Pinpoint the cell where the given text exists, returning its (x, y) midpoint coordinate. 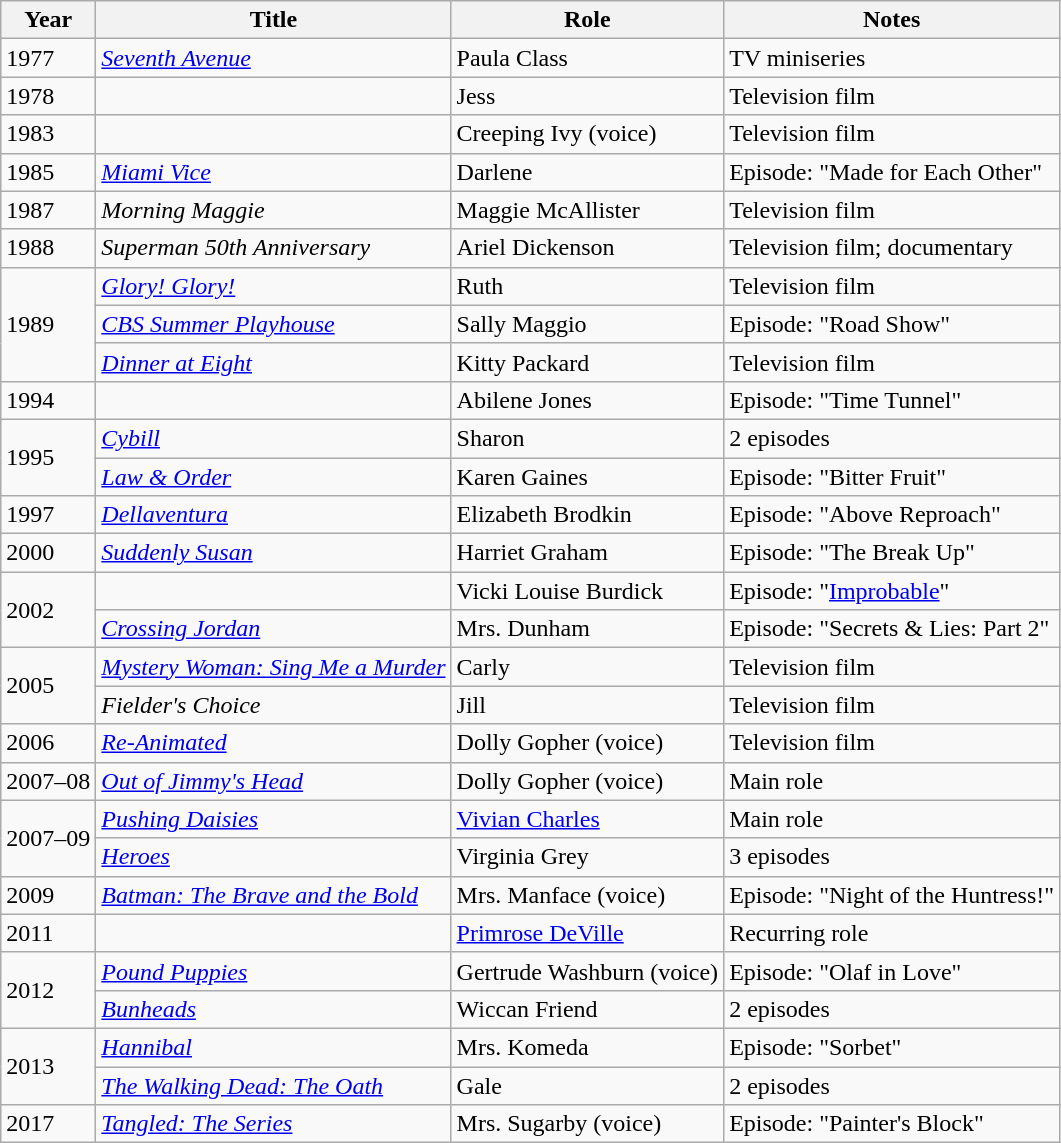
Suddenly Susan (274, 553)
2011 (48, 933)
1988 (48, 248)
Vicki Louise Burdick (588, 591)
1997 (48, 515)
Mrs. Dunham (588, 629)
Wiccan Friend (588, 1009)
Virginia Grey (588, 857)
Tangled: The Series (274, 1124)
2017 (48, 1124)
Dinner at Eight (274, 362)
1978 (48, 96)
Miami Vice (274, 172)
Sharon (588, 438)
Television film; documentary (892, 248)
CBS Summer Playhouse (274, 324)
Ruth (588, 286)
Episode: "Night of the Huntress!" (892, 895)
Crossing Jordan (274, 629)
3 episodes (892, 857)
Law & Order (274, 477)
Primrose DeVille (588, 933)
Abilene Jones (588, 400)
Recurring role (892, 933)
Ariel Dickenson (588, 248)
Dellaventura (274, 515)
Kitty Packard (588, 362)
1977 (48, 58)
2002 (48, 610)
Mrs. Komeda (588, 1047)
Karen Gaines (588, 477)
1994 (48, 400)
2012 (48, 990)
Glory! Glory! (274, 286)
Gertrude Washburn (voice) (588, 971)
Mrs. Sugarby (voice) (588, 1124)
Year (48, 20)
Maggie McAllister (588, 210)
Vivian Charles (588, 819)
Carly (588, 667)
Re-Animated (274, 743)
Pushing Daisies (274, 819)
Bunheads (274, 1009)
Episode: "Olaf in Love" (892, 971)
The Walking Dead: The Oath (274, 1085)
Episode: "Time Tunnel" (892, 400)
2000 (48, 553)
1983 (48, 134)
Jess (588, 96)
1995 (48, 457)
Pound Puppies (274, 971)
Jill (588, 705)
Episode: "Road Show" (892, 324)
Episode: "The Break Up" (892, 553)
2013 (48, 1066)
Heroes (274, 857)
Notes (892, 20)
Morning Maggie (274, 210)
2009 (48, 895)
2006 (48, 743)
Gale (588, 1085)
Harriet Graham (588, 553)
2007–08 (48, 781)
Seventh Avenue (274, 58)
Episode: "Improbable" (892, 591)
Mrs. Manface (voice) (588, 895)
Episode: "Sorbet" (892, 1047)
1987 (48, 210)
Darlene (588, 172)
Hannibal (274, 1047)
Episode: "Above Reproach" (892, 515)
Title (274, 20)
TV miniseries (892, 58)
Elizabeth Brodkin (588, 515)
Episode: "Made for Each Other" (892, 172)
Superman 50th Anniversary (274, 248)
Episode: "Painter's Block" (892, 1124)
Mystery Woman: Sing Me a Murder (274, 667)
Fielder's Choice (274, 705)
Paula Class (588, 58)
Episode: "Secrets & Lies: Part 2" (892, 629)
Out of Jimmy's Head (274, 781)
2005 (48, 686)
Role (588, 20)
2007–09 (48, 838)
1985 (48, 172)
Episode: "Bitter Fruit" (892, 477)
Sally Maggio (588, 324)
1989 (48, 324)
Creeping Ivy (voice) (588, 134)
Batman: The Brave and the Bold (274, 895)
Cybill (274, 438)
